Find where the given text appears and provide that cell's center as [X, Y] coordinate. 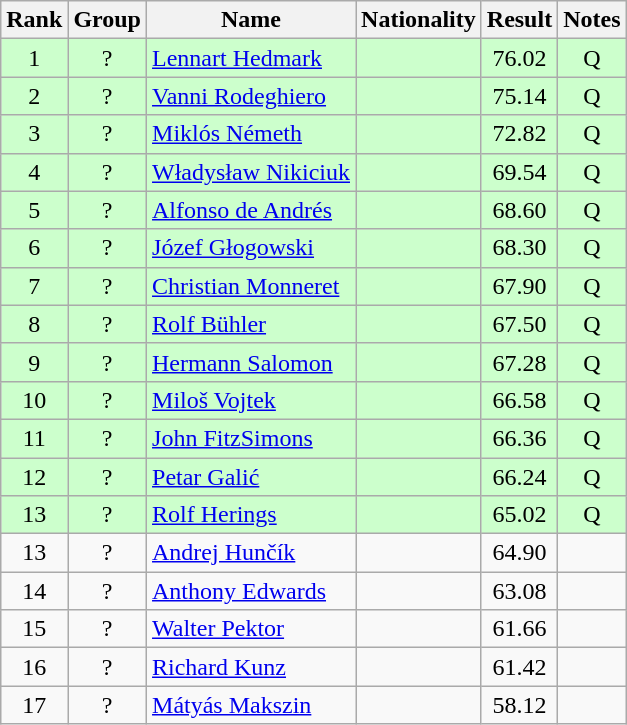
Group [108, 20]
John FitzSimons [252, 438]
15 [34, 629]
Notes [592, 20]
Mátyás Makszin [252, 705]
76.02 [519, 58]
12 [34, 477]
Lennart Hedmark [252, 58]
67.50 [519, 324]
67.90 [519, 286]
6 [34, 248]
Alfonso de Andrés [252, 210]
17 [34, 705]
11 [34, 438]
61.66 [519, 629]
Christian Monneret [252, 286]
9 [34, 362]
66.58 [519, 400]
Rolf Herings [252, 515]
8 [34, 324]
Miklós Németh [252, 134]
Name [252, 20]
66.24 [519, 477]
2 [34, 96]
Vanni Rodeghiero [252, 96]
Józef Głogowski [252, 248]
68.30 [519, 248]
Andrej Hunčík [252, 553]
75.14 [519, 96]
Nationality [419, 20]
7 [34, 286]
Anthony Edwards [252, 591]
1 [34, 58]
72.82 [519, 134]
69.54 [519, 172]
Rank [34, 20]
58.12 [519, 705]
68.60 [519, 210]
16 [34, 667]
10 [34, 400]
14 [34, 591]
65.02 [519, 515]
Petar Galić [252, 477]
Result [519, 20]
63.08 [519, 591]
3 [34, 134]
66.36 [519, 438]
64.90 [519, 553]
Miloš Vojtek [252, 400]
Rolf Bühler [252, 324]
Walter Pektor [252, 629]
5 [34, 210]
61.42 [519, 667]
67.28 [519, 362]
Władysław Nikiciuk [252, 172]
Richard Kunz [252, 667]
4 [34, 172]
Hermann Salomon [252, 362]
